Detect which cell encompasses the target text, then output its (X, Y) center coordinate. 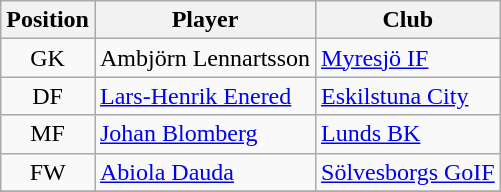
Johan Blomberg (204, 134)
Club (408, 20)
Position (48, 20)
MF (48, 134)
Lars-Henrik Enered (204, 96)
Eskilstuna City (408, 96)
DF (48, 96)
Sölvesborgs GoIF (408, 172)
Ambjörn Lennartsson (204, 58)
GK (48, 58)
FW (48, 172)
Player (204, 20)
Abiola Dauda (204, 172)
Lunds BK (408, 134)
Myresjö IF (408, 58)
